Search for the cell housing the specified text and yield its (x, y) center coordinate. 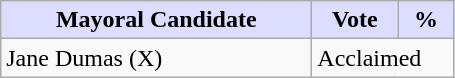
Mayoral Candidate (156, 20)
% (426, 20)
Vote (355, 20)
Acclaimed (383, 58)
Jane Dumas (X) (156, 58)
